Search for the cell housing the specified text and yield its (x, y) center coordinate. 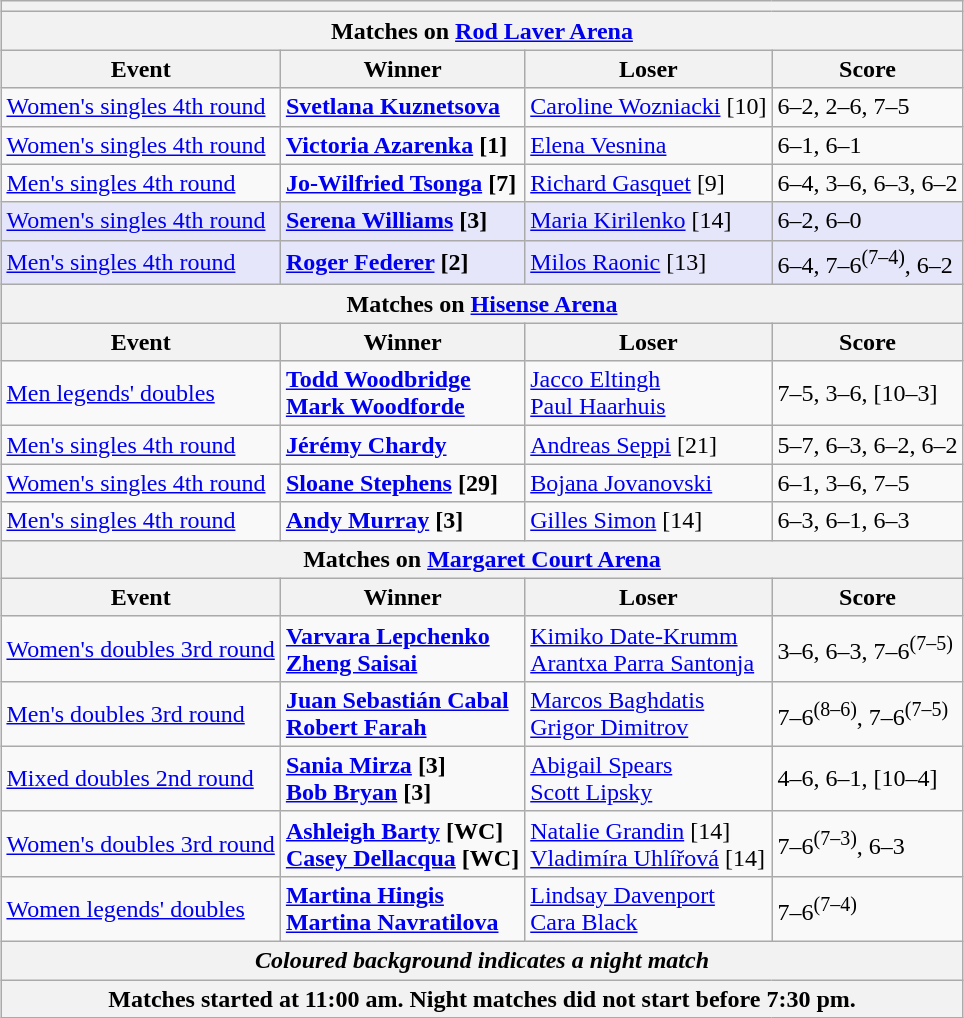
Matches started at 11:00 am. Night matches did not start before 7:30 pm. (482, 999)
Martina Hingis Martina Navratilova (402, 908)
3–6, 6–3, 7–6(7–5) (868, 648)
7–6(7–3), 6–3 (868, 844)
Kimiko Date-Krumm Arantxa Parra Santonja (648, 648)
Matches on Rod Laver Arena (482, 31)
Serena Williams [3] (402, 221)
Roger Federer [2] (402, 262)
Richard Gasquet [9] (648, 183)
6–2, 6–0 (868, 221)
Jacco Eltingh Paul Haarhuis (648, 394)
Andy Murray [3] (402, 521)
Matches on Margaret Court Arena (482, 559)
Andreas Seppi [21] (648, 445)
Abigail Spears Scott Lipsky (648, 778)
6–1, 6–1 (868, 145)
Women legends' doubles (140, 908)
7–6(7–4) (868, 908)
Coloured background indicates a night match (482, 961)
Varvara Lepchenko Zheng Saisai (402, 648)
Natalie Grandin [14] Vladimíra Uhlířová [14] (648, 844)
Sania Mirza [3] Bob Bryan [3] (402, 778)
Svetlana Kuznetsova (402, 107)
Sloane Stephens [29] (402, 483)
6–1, 3–6, 7–5 (868, 483)
Todd Woodbridge Mark Woodforde (402, 394)
6–2, 2–6, 7–5 (868, 107)
Victoria Azarenka [1] (402, 145)
Maria Kirilenko [14] (648, 221)
7–5, 3–6, [10–3] (868, 394)
Gilles Simon [14] (648, 521)
Jérémy Chardy (402, 445)
4–6, 6–1, [10–4] (868, 778)
5–7, 6–3, 6–2, 6–2 (868, 445)
Juan Sebastián Cabal Robert Farah (402, 714)
Caroline Wozniacki [10] (648, 107)
Jo-Wilfried Tsonga [7] (402, 183)
6–4, 3–6, 6–3, 6–2 (868, 183)
Ashleigh Barty [WC] Casey Dellacqua [WC] (402, 844)
6–4, 7–6(7–4), 6–2 (868, 262)
Elena Vesnina (648, 145)
7–6(8–6), 7–6(7–5) (868, 714)
Matches on Hisense Arena (482, 304)
Marcos Baghdatis Grigor Dimitrov (648, 714)
Men's doubles 3rd round (140, 714)
6–3, 6–1, 6–3 (868, 521)
Bojana Jovanovski (648, 483)
Mixed doubles 2nd round (140, 778)
Milos Raonic [13] (648, 262)
Lindsay Davenport Cara Black (648, 908)
Men legends' doubles (140, 394)
